Extract the (x, y) coordinate from the center of the cell holding the provided text.  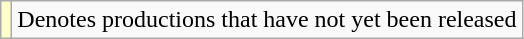
Denotes productions that have not yet been released (267, 20)
